Identify which cell holds the provided text, then report its [X, Y] central coordinate. 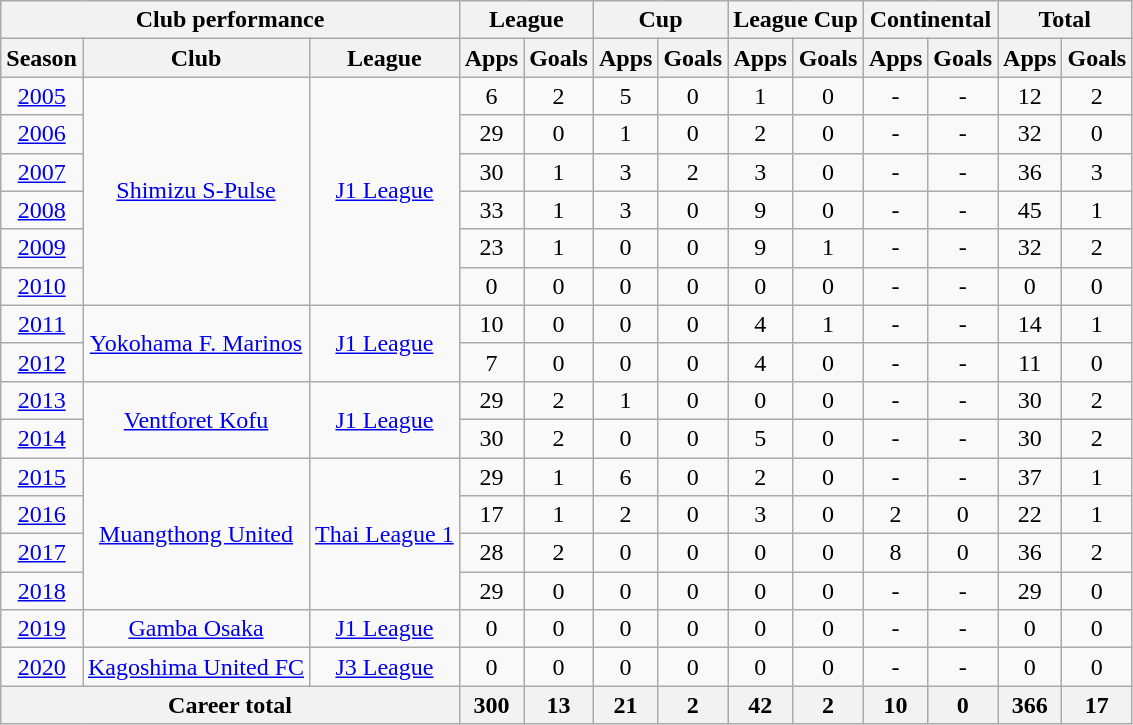
300 [491, 705]
12 [1030, 96]
Season [42, 58]
2010 [42, 286]
366 [1030, 705]
33 [491, 210]
Shimizu S-Pulse [196, 191]
Yokohama F. Marinos [196, 343]
11 [1030, 362]
45 [1030, 210]
22 [1030, 515]
2018 [42, 591]
2019 [42, 629]
Gamba Osaka [196, 629]
Total [1065, 20]
Kagoshima United FC [196, 667]
2013 [42, 400]
2009 [42, 248]
J3 League [385, 667]
Thai League 1 [385, 534]
2011 [42, 324]
2020 [42, 667]
Cup [660, 20]
2016 [42, 515]
Career total [230, 705]
2008 [42, 210]
Ventforet Kofu [196, 419]
28 [491, 553]
23 [491, 248]
42 [760, 705]
2005 [42, 96]
2006 [42, 134]
League Cup [796, 20]
2014 [42, 438]
2007 [42, 172]
14 [1030, 324]
37 [1030, 477]
Continental [930, 20]
Club [196, 58]
2015 [42, 477]
2012 [42, 362]
8 [895, 553]
Club performance [230, 20]
2017 [42, 553]
21 [625, 705]
7 [491, 362]
13 [559, 705]
Muangthong United [196, 534]
